Scan for the cell matching the given text and deliver its (x, y) coordinate at center. 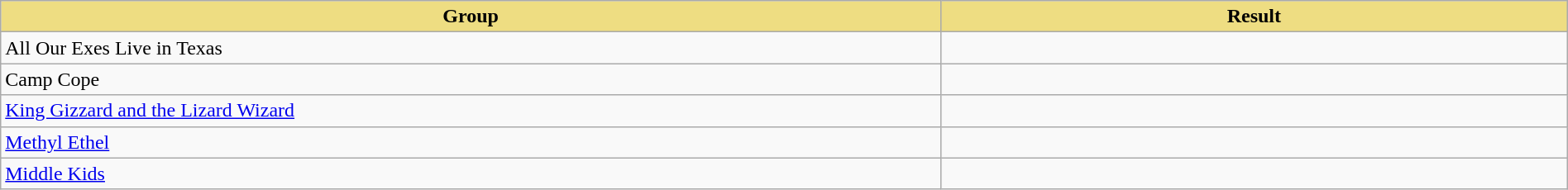
Middle Kids (471, 173)
Result (1254, 17)
Camp Cope (471, 79)
Group (471, 17)
All Our Exes Live in Texas (471, 48)
Methyl Ethel (471, 142)
King Gizzard and the Lizard Wizard (471, 111)
